Search for the cell housing the specified text and yield its (X, Y) center coordinate. 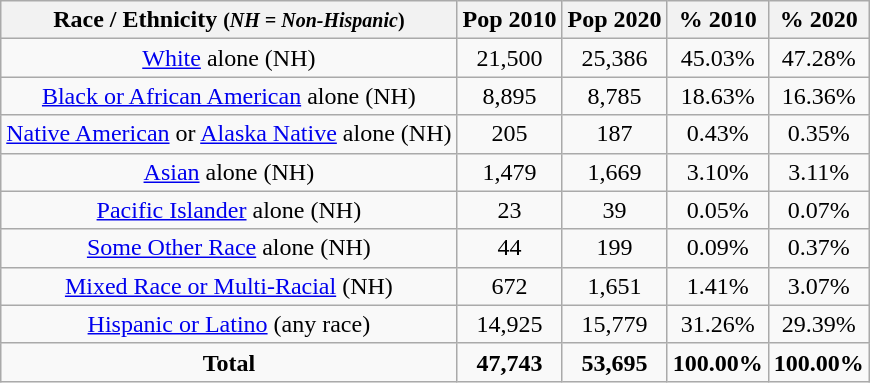
Some Other Race alone (NH) (229, 248)
205 (510, 134)
0.43% (718, 134)
White alone (NH) (229, 58)
18.63% (718, 96)
187 (614, 134)
21,500 (510, 58)
47,743 (510, 362)
% 2010 (718, 20)
Pop 2020 (614, 20)
44 (510, 248)
14,925 (510, 324)
% 2020 (818, 20)
39 (614, 210)
15,779 (614, 324)
31.26% (718, 324)
29.39% (818, 324)
Hispanic or Latino (any race) (229, 324)
53,695 (614, 362)
1.41% (718, 286)
3.07% (818, 286)
0.07% (818, 210)
23 (510, 210)
0.35% (818, 134)
199 (614, 248)
0.05% (718, 210)
Race / Ethnicity (NH = Non-Hispanic) (229, 20)
45.03% (718, 58)
Pop 2010 (510, 20)
Total (229, 362)
1,669 (614, 172)
3.10% (718, 172)
1,651 (614, 286)
Black or African American alone (NH) (229, 96)
3.11% (818, 172)
672 (510, 286)
1,479 (510, 172)
Pacific Islander alone (NH) (229, 210)
8,895 (510, 96)
16.36% (818, 96)
0.37% (818, 248)
47.28% (818, 58)
25,386 (614, 58)
Mixed Race or Multi-Racial (NH) (229, 286)
Asian alone (NH) (229, 172)
8,785 (614, 96)
Native American or Alaska Native alone (NH) (229, 134)
0.09% (718, 248)
